Find where the given text appears and provide that cell's center as (X, Y) coordinate. 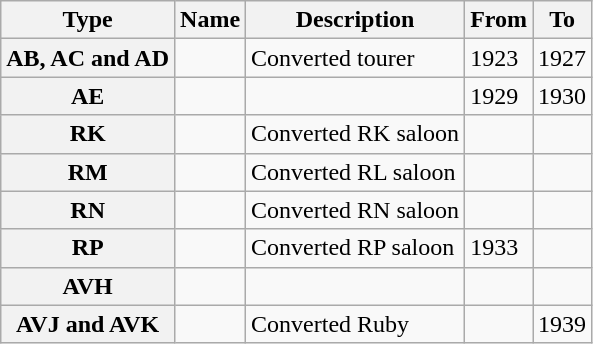
AVH (88, 286)
From (499, 20)
Converted RL saloon (356, 172)
RP (88, 248)
RK (88, 134)
Name (210, 20)
RN (88, 210)
AB, AC and AD (88, 58)
RM (88, 172)
AVJ and AVK (88, 324)
1930 (562, 96)
Converted Ruby (356, 324)
1939 (562, 324)
AE (88, 96)
Converted RN saloon (356, 210)
1929 (499, 96)
Converted tourer (356, 58)
1927 (562, 58)
Converted RP saloon (356, 248)
1923 (499, 58)
To (562, 20)
Converted RK saloon (356, 134)
Description (356, 20)
Type (88, 20)
1933 (499, 248)
